Detect which cell encompasses the target text, then output its (X, Y) center coordinate. 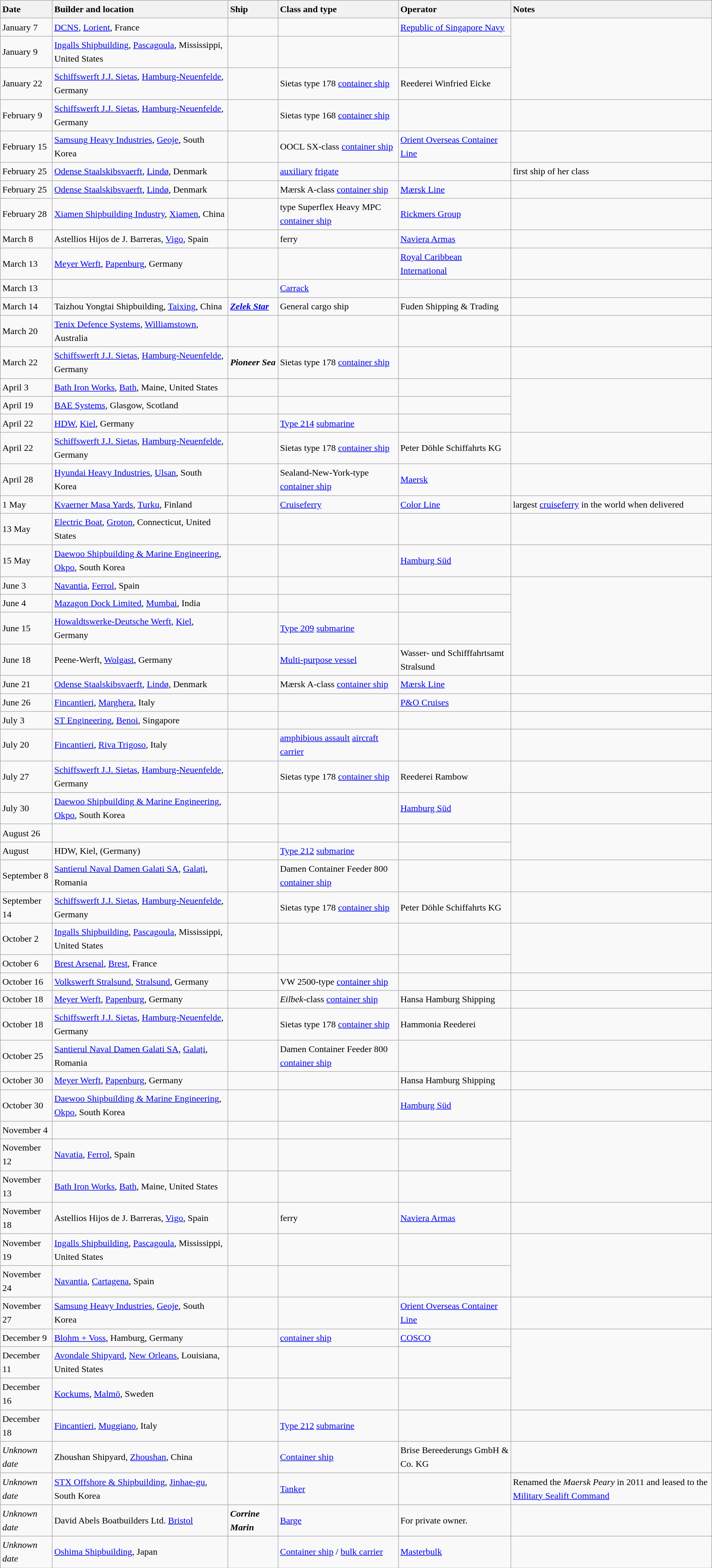
September 8 (26, 876)
Xiamen Shipbuilding Industry, Xiamen, China (140, 214)
Howaldtswerke-Deutsche Werft, Kiel, Germany (140, 628)
Kvaerner Masa Yards, Turku, Finland (140, 505)
April 19 (26, 406)
OOCL SX-class container ship (339, 147)
Operator (455, 9)
container ship (339, 1338)
Navatia, Ferrol, Spain (140, 1155)
STX Offshore & Shipbuilding, Jinhae-gu, South Korea (140, 1488)
November 24 (26, 1281)
December 11 (26, 1362)
Container ship / bulk carrier (339, 1552)
Color Line (455, 505)
October 6 (26, 963)
Date (26, 9)
Avondale Shipyard, New Orleans, Louisiana, United States (140, 1362)
November 4 (26, 1130)
HDW, Kiel, Germany (140, 423)
DCNS, Lorient, France (140, 27)
Hyundai Heavy Industries, Ulsan, South Korea (140, 479)
Renamed the Maersk Peary in 2011 and leased to the Military Sealift Command (611, 1488)
Carrack (339, 288)
June 21 (26, 684)
January 22 (26, 84)
March 14 (26, 307)
COSCO (455, 1338)
Brest Arsenal, Brest, France (140, 963)
October 2 (26, 939)
Blohm + Voss, Hamburg, Germany (140, 1338)
February 15 (26, 147)
Fincantieri, Marghera, Italy (140, 702)
Tanker (339, 1488)
October 16 (26, 982)
ST Engineering, Benoi, Singapore (140, 721)
Tenix Defence Systems, Williamstown, Australia (140, 331)
July 27 (26, 777)
15 May (26, 561)
Oshima Shipbuilding, Japan (140, 1552)
Masterbulk (455, 1552)
June 18 (26, 660)
Type 214 submarine (339, 423)
13 May (26, 529)
June 15 (26, 628)
November 13 (26, 1186)
Zhoushan Shipyard, Zhoushan, China (140, 1457)
For private owner. (455, 1520)
Reederei Rambow (455, 777)
Hammonia Reederei (455, 1024)
Type 209 submarine (339, 628)
VW 2500-type container ship (339, 982)
August 26 (26, 833)
December 16 (26, 1394)
Ship (253, 9)
HDW, Kiel, (Germany) (140, 851)
Sealand-New-York-type container ship (339, 479)
November 12 (26, 1155)
Container ship (339, 1457)
Taizhou Yongtai Shipbuilding, Taixing, China (140, 307)
July 30 (26, 808)
Builder and location (140, 9)
April 3 (26, 387)
Pioneer Sea (253, 363)
Royal Caribbean International (455, 263)
March 22 (26, 363)
November 27 (26, 1313)
BAE Systems, Glasgow, Scotland (140, 406)
Fincantieri, Riva Trigoso, Italy (140, 745)
Barge (339, 1520)
Peene-Werft, Wolgast, Germany (140, 660)
Rickmers Group (455, 214)
March 20 (26, 331)
David Abels Boatbuilders Ltd. Bristol (140, 1520)
November 18 (26, 1218)
Navantia, Ferrol, Spain (140, 585)
General cargo ship (339, 307)
P&O Cruises (455, 702)
September 14 (26, 907)
June 26 (26, 702)
Corrine Marin (253, 1520)
1 May (26, 505)
August (26, 851)
Fincantieri, Muggiano, Italy (140, 1425)
Multi-purpose vessel (339, 660)
April 28 (26, 479)
Electric Boat, Groton, Connecticut, United States (140, 529)
largest cruiseferry in the world when delivered (611, 505)
December 18 (26, 1425)
Republic of Singapore Navy (455, 27)
June 3 (26, 585)
June 4 (26, 603)
Volkswerft Stralsund, Stralsund, Germany (140, 982)
January 9 (26, 52)
Kockums, Malmö, Sweden (140, 1394)
February 9 (26, 115)
Notes (611, 9)
December 9 (26, 1338)
Maersk (455, 479)
Navantia, Cartagena, Spain (140, 1281)
Class and type (339, 9)
Zelek Star (253, 307)
July 3 (26, 721)
Eilbek-class container ship (339, 999)
amphibious assault aircraft carrier (339, 745)
Cruiseferry (339, 505)
Fuden Shipping & Trading (455, 307)
Brise Bereederungs GmbH & Co. KG (455, 1457)
November 19 (26, 1250)
Wasser- und Schifffahrtsamt Stralsund (455, 660)
February 28 (26, 214)
January 7 (26, 27)
Mazagon Dock Limited, Mumbai, India (140, 603)
auxiliary frigate (339, 171)
type Superflex Heavy MPC container ship (339, 214)
Reederei Winfried Eicke (455, 84)
July 20 (26, 745)
March 8 (26, 239)
October 25 (26, 1055)
Sietas type 168 container ship (339, 115)
first ship of her class (611, 171)
